Pinpoint the cell where the given text exists, returning its [x, y] midpoint coordinate. 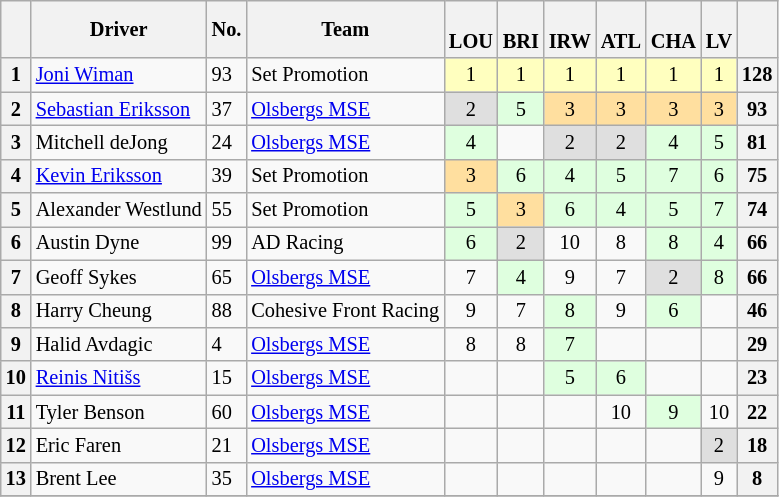
13 [16, 479]
CHA [674, 29]
Mitchell deJong [119, 142]
65 [227, 277]
37 [227, 109]
Eric Faren [119, 445]
Reinis Nitišs [119, 378]
LOU [471, 29]
Brent Lee [119, 479]
88 [227, 311]
Tyler Benson [119, 412]
81 [757, 142]
35 [227, 479]
23 [757, 378]
75 [757, 176]
60 [227, 412]
46 [757, 311]
99 [227, 243]
BRI [521, 29]
11 [16, 412]
Joni Wiman [119, 75]
No. [227, 29]
24 [227, 142]
15 [227, 378]
Sebastian Eriksson [119, 109]
Driver [119, 29]
128 [757, 75]
Cohesive Front Racing [345, 311]
Alexander Westlund [119, 210]
Austin Dyne [119, 243]
29 [757, 344]
39 [227, 176]
Geoff Sykes [119, 277]
55 [227, 210]
ATL [621, 29]
21 [227, 445]
Team [345, 29]
12 [16, 445]
Halid Avdagic [119, 344]
IRW [570, 29]
18 [757, 445]
Kevin Eriksson [119, 176]
22 [757, 412]
LV [719, 29]
74 [757, 210]
Harry Cheung [119, 311]
AD Racing [345, 243]
